Output the [x, y] coordinate of the center of the cell containing the given text.  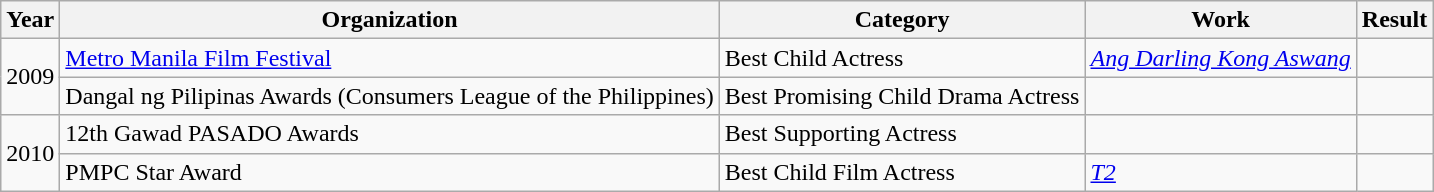
Result [1394, 20]
Metro Manila Film Festival [390, 58]
Best Child Film Actress [902, 172]
2010 [30, 153]
Best Promising Child Drama Actress [902, 96]
T2 [1220, 172]
12th Gawad PASADO Awards [390, 134]
Best Supporting Actress [902, 134]
Organization [390, 20]
PMPC Star Award [390, 172]
Ang Darling Kong Aswang [1220, 58]
Category [902, 20]
Best Child Actress [902, 58]
Work [1220, 20]
Dangal ng Pilipinas Awards (Consumers League of the Philippines) [390, 96]
Year [30, 20]
2009 [30, 77]
